For the text-containing cell, return its midpoint in (X, Y) coordinate format. 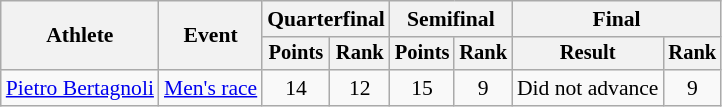
Semifinal (451, 19)
Did not advance (588, 88)
15 (422, 88)
Quarterfinal (326, 19)
Athlete (80, 36)
12 (360, 88)
Men's race (210, 88)
14 (296, 88)
Event (210, 36)
Result (588, 54)
Final (616, 19)
Pietro Bertagnoli (80, 88)
